Capture the cell that displays the provided text and extract its [X, Y] central coordinate. 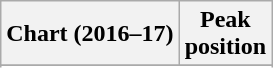
Peakposition [225, 34]
Chart (2016–17) [90, 34]
